Extract the (x, y) coordinate from the center of the cell holding the provided text.  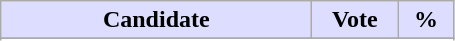
Candidate (156, 20)
Vote (355, 20)
% (426, 20)
